From the cell containing the given text, extract its center point as [X, Y] coordinate. 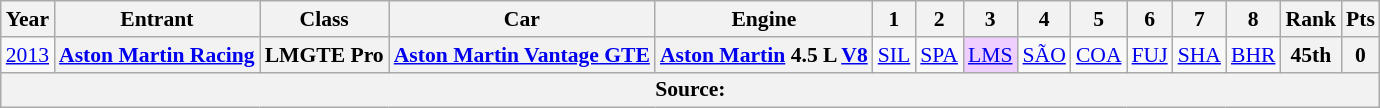
Engine [764, 19]
Class [324, 19]
Year [28, 19]
3 [990, 19]
LMGTE Pro [324, 55]
Aston Martin Racing [157, 55]
COA [1099, 55]
SPA [939, 55]
7 [1200, 19]
8 [1254, 19]
6 [1150, 19]
BHR [1254, 55]
1 [894, 19]
Car [522, 19]
Aston Martin 4.5 L V8 [764, 55]
5 [1099, 19]
Pts [1360, 19]
45th [1312, 55]
Aston Martin Vantage GTE [522, 55]
SIL [894, 55]
FUJ [1150, 55]
LMS [990, 55]
SÃO [1044, 55]
Source: [690, 90]
4 [1044, 19]
2013 [28, 55]
Rank [1312, 19]
0 [1360, 55]
Entrant [157, 19]
2 [939, 19]
SHA [1200, 55]
